Output the (x, y) coordinate of the center of the cell containing the given text.  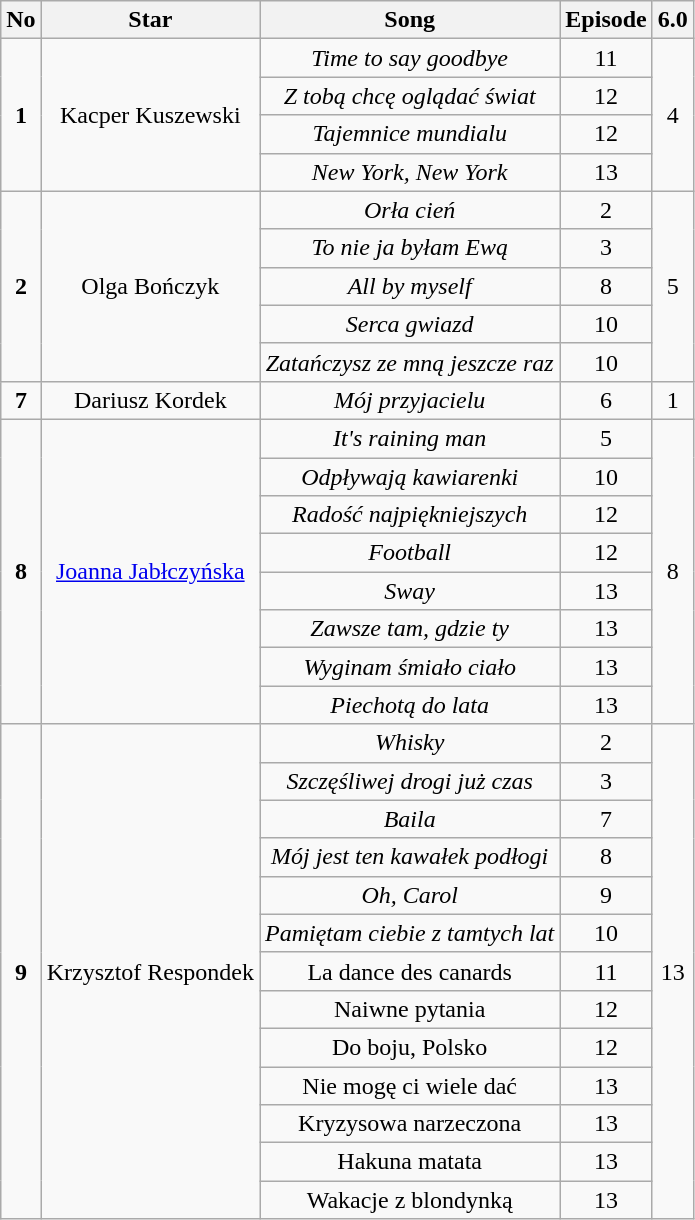
Nie mogę ci wiele dać (410, 1085)
Star (150, 20)
Mój jest ten kawałek podłogi (410, 857)
It's raining man (410, 438)
6.0 (672, 20)
Hakuna matata (410, 1162)
Krzysztof Respondek (150, 972)
La dance des canards (410, 971)
Joanna Jabłczyńska (150, 571)
Zawsze tam, gdzie ty (410, 629)
4 (672, 115)
6 (606, 400)
Wyginam śmiało ciało (410, 667)
Wakacje z blondynką (410, 1200)
Baila (410, 819)
To nie ja byłam Ewą (410, 248)
Pamiętam ciebie z tamtych lat (410, 933)
No (21, 20)
Szczęśliwej drogi już czas (410, 781)
Episode (606, 20)
Oh, Carol (410, 895)
Dariusz Kordek (150, 400)
Zatańczysz ze mną jeszcze raz (410, 362)
Sway (410, 591)
New York, New York (410, 172)
All by myself (410, 286)
Serca gwiazd (410, 324)
Song (410, 20)
Kryzysowa narzeczona (410, 1124)
Time to say goodbye (410, 58)
Mój przyjacielu (410, 400)
Whisky (410, 743)
Kacper Kuszewski (150, 115)
Odpływają kawiarenki (410, 477)
Piechotą do lata (410, 705)
Olga Bończyk (150, 286)
Z tobą chcę oglądać świat (410, 96)
Do boju, Polsko (410, 1047)
Naiwne pytania (410, 1009)
Orła cień (410, 210)
Football (410, 553)
Radość najpiękniejszych (410, 515)
Tajemnice mundialu (410, 134)
